Provide the (x, y) coordinate of the cell's center where the given text is located.  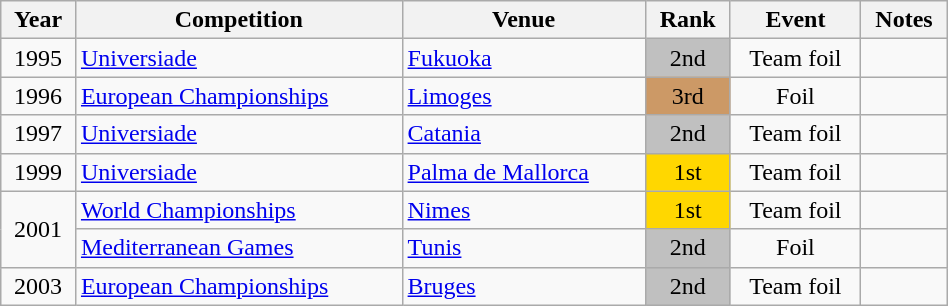
1997 (38, 134)
3rd (688, 96)
Bruges (524, 286)
1999 (38, 172)
Catania (524, 134)
Mediterranean Games (238, 248)
World Championships (238, 210)
Competition (238, 20)
Nimes (524, 210)
1995 (38, 58)
Event (796, 20)
Rank (688, 20)
Tunis (524, 248)
1996 (38, 96)
2003 (38, 286)
2001 (38, 229)
Palma de Mallorca (524, 172)
Venue (524, 20)
Limoges (524, 96)
Fukuoka (524, 58)
Notes (904, 20)
Year (38, 20)
